From the cell containing the given text, extract its center point as (X, Y) coordinate. 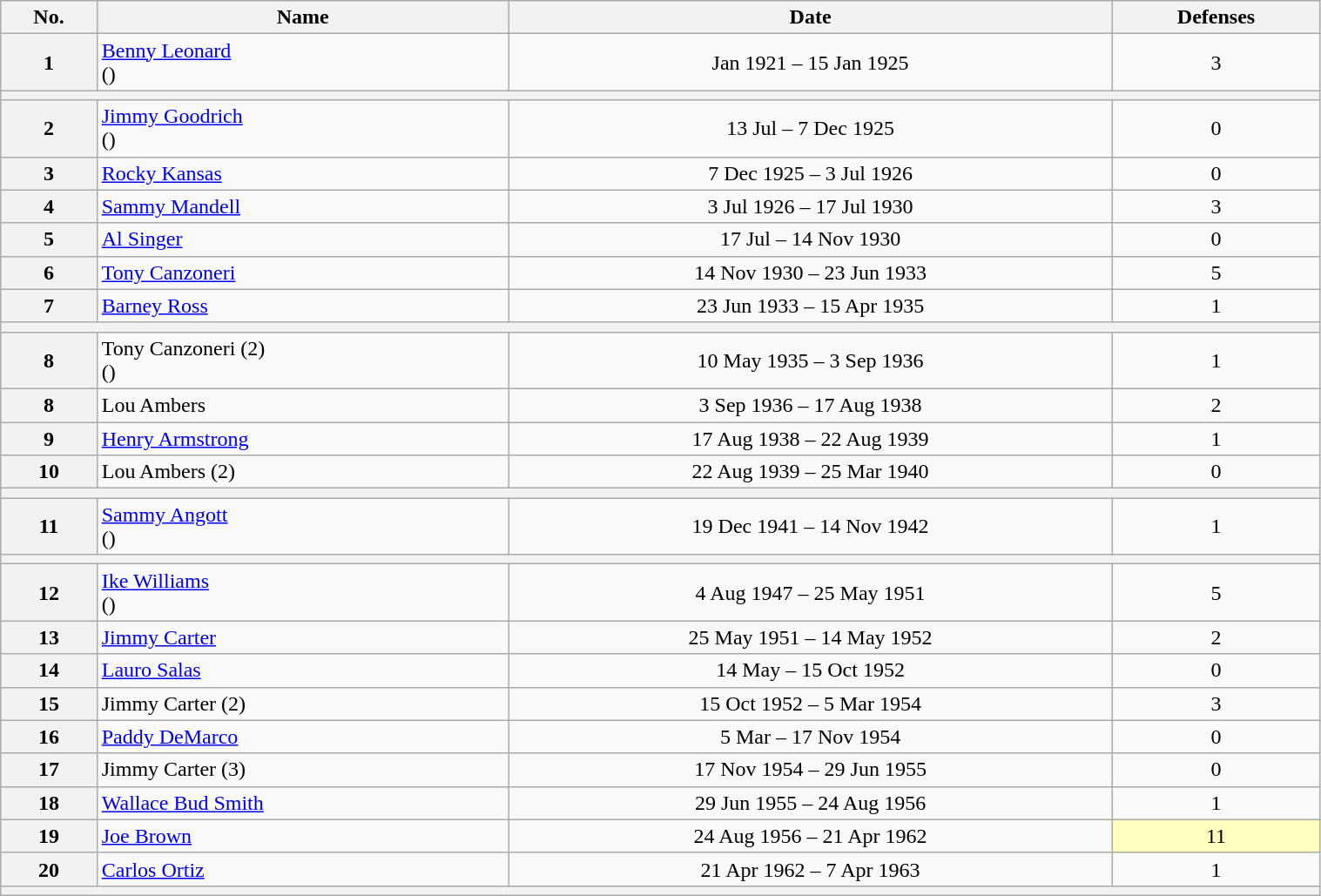
17 (49, 770)
Jimmy Carter (3) (303, 770)
7 (49, 306)
Benny Leonard() (303, 63)
Date (810, 17)
25 May 1951 – 14 May 1952 (810, 637)
Henry Armstrong (303, 438)
13 (49, 637)
14 May – 15 Oct 1952 (810, 670)
23 Jun 1933 – 15 Apr 1935 (810, 306)
Tony Canzoneri (2)() (303, 360)
Rocky Kansas (303, 173)
22 Aug 1939 – 25 Mar 1940 (810, 472)
17 Aug 1938 – 22 Aug 1939 (810, 438)
Tony Canzoneri (303, 273)
Ike Williams() (303, 592)
3 Jul 1926 – 17 Jul 1930 (810, 206)
17 Jul – 14 Nov 1930 (810, 239)
10 May 1935 – 3 Sep 1936 (810, 360)
29 Jun 1955 – 24 Aug 1956 (810, 803)
Jimmy Carter (2) (303, 704)
12 (49, 592)
13 Jul – 7 Dec 1925 (810, 129)
No. (49, 17)
Wallace Bud Smith (303, 803)
15 (49, 704)
20 (49, 869)
7 Dec 1925 – 3 Jul 1926 (810, 173)
15 Oct 1952 – 5 Mar 1954 (810, 704)
Joe Brown (303, 836)
19 Dec 1941 – 14 Nov 1942 (810, 526)
Jimmy Goodrich() (303, 129)
9 (49, 438)
Carlos Ortiz (303, 869)
Name (303, 17)
Sammy Mandell (303, 206)
6 (49, 273)
Paddy DeMarco (303, 737)
14 Nov 1930 – 23 Jun 1933 (810, 273)
4 Aug 1947 – 25 May 1951 (810, 592)
4 (49, 206)
10 (49, 472)
Jan 1921 – 15 Jan 1925 (810, 63)
19 (49, 836)
Jimmy Carter (303, 637)
Sammy Angott() (303, 526)
21 Apr 1962 – 7 Apr 1963 (810, 869)
16 (49, 737)
Al Singer (303, 239)
Defenses (1216, 17)
5 Mar – 17 Nov 1954 (810, 737)
Lou Ambers (303, 405)
Lauro Salas (303, 670)
17 Nov 1954 – 29 Jun 1955 (810, 770)
Lou Ambers (2) (303, 472)
Barney Ross (303, 306)
14 (49, 670)
18 (49, 803)
24 Aug 1956 – 21 Apr 1962 (810, 836)
3 Sep 1936 – 17 Aug 1938 (810, 405)
